Search for the cell housing the specified text and yield its (X, Y) center coordinate. 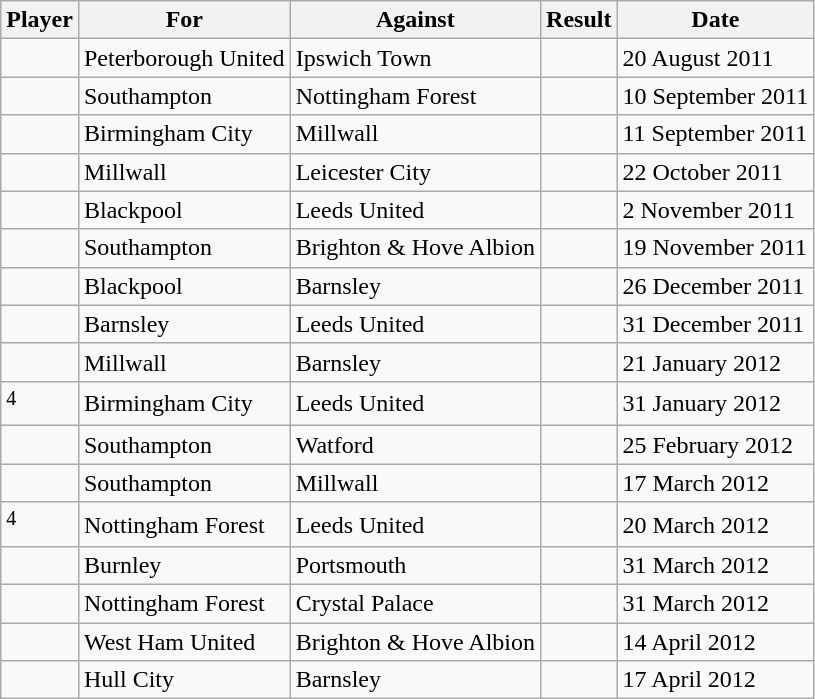
17 April 2012 (716, 680)
31 December 2011 (716, 324)
Burnley (184, 566)
Crystal Palace (415, 604)
Result (579, 20)
Peterborough United (184, 58)
10 September 2011 (716, 96)
14 April 2012 (716, 642)
20 August 2011 (716, 58)
19 November 2011 (716, 248)
25 February 2012 (716, 445)
For (184, 20)
Portsmouth (415, 566)
31 January 2012 (716, 404)
Leicester City (415, 172)
2 November 2011 (716, 210)
22 October 2011 (716, 172)
20 March 2012 (716, 524)
Hull City (184, 680)
26 December 2011 (716, 286)
Player (40, 20)
11 September 2011 (716, 134)
West Ham United (184, 642)
21 January 2012 (716, 362)
Date (716, 20)
17 March 2012 (716, 483)
Against (415, 20)
Watford (415, 445)
Ipswich Town (415, 58)
